Capture the cell that displays the provided text and extract its [x, y] central coordinate. 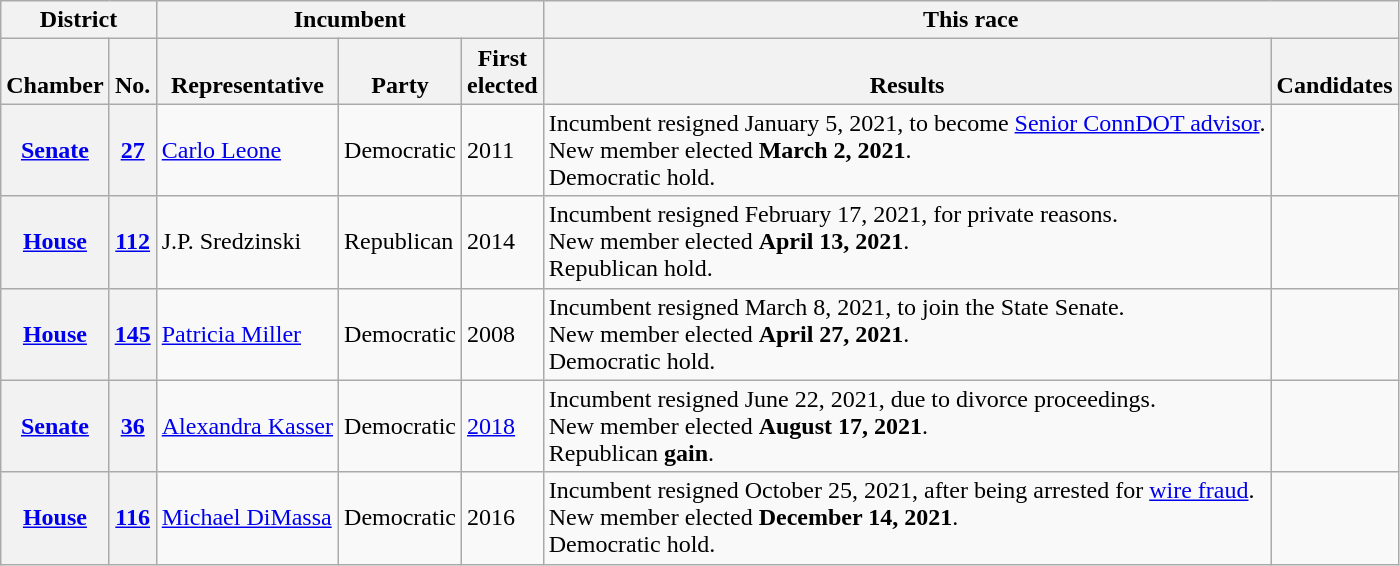
No. [132, 72]
Michael DiMassa [247, 518]
District [78, 20]
Party [400, 72]
Incumbent resigned June 22, 2021, due to divorce proceedings.New member elected August 17, 2021.Republican gain. [907, 426]
Representative [247, 72]
27 [132, 150]
Incumbent resigned January 5, 2021, to become Senior ConnDOT advisor.New member elected March 2, 2021.Democratic hold. [907, 150]
2008 [503, 334]
Republican [400, 242]
Alexandra Kasser [247, 426]
116 [132, 518]
Carlo Leone [247, 150]
This race [970, 20]
Results [907, 72]
145 [132, 334]
Incumbent resigned February 17, 2021, for private reasons.New member elected April 13, 2021.Republican hold. [907, 242]
2018 [503, 426]
Incumbent [350, 20]
2014 [503, 242]
112 [132, 242]
Firstelected [503, 72]
Incumbent resigned October 25, 2021, after being arrested for wire fraud.New member elected December 14, 2021.Democratic hold. [907, 518]
2016 [503, 518]
Incumbent resigned March 8, 2021, to join the State Senate.New member elected April 27, 2021.Democratic hold. [907, 334]
Patricia Miller [247, 334]
Candidates [1334, 72]
J.P. Sredzinski [247, 242]
Chamber [55, 72]
36 [132, 426]
2011 [503, 150]
